Scan for the cell matching the given text and deliver its [X, Y] coordinate at center. 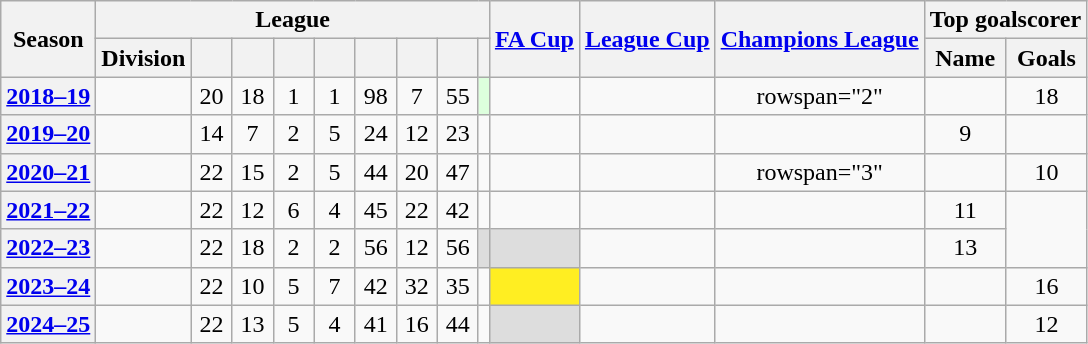
41 [376, 324]
24 [376, 134]
Top goalscorer [1005, 20]
11 [965, 210]
rowspan="2" [820, 96]
League [293, 20]
98 [376, 96]
6 [294, 210]
League Cup [647, 39]
9 [965, 134]
2020–21 [48, 172]
Champions League [820, 39]
rowspan="3" [820, 172]
Name [965, 58]
47 [458, 172]
2019–20 [48, 134]
2024–25 [48, 324]
2018–19 [48, 96]
2021–22 [48, 210]
45 [376, 210]
35 [458, 286]
FA Cup [534, 39]
2022–23 [48, 248]
14 [212, 134]
23 [458, 134]
Goals [1046, 58]
Season [48, 39]
32 [416, 286]
Division [144, 58]
55 [458, 96]
15 [252, 172]
2023–24 [48, 286]
